From the cell containing the given text, extract its center point as (X, Y) coordinate. 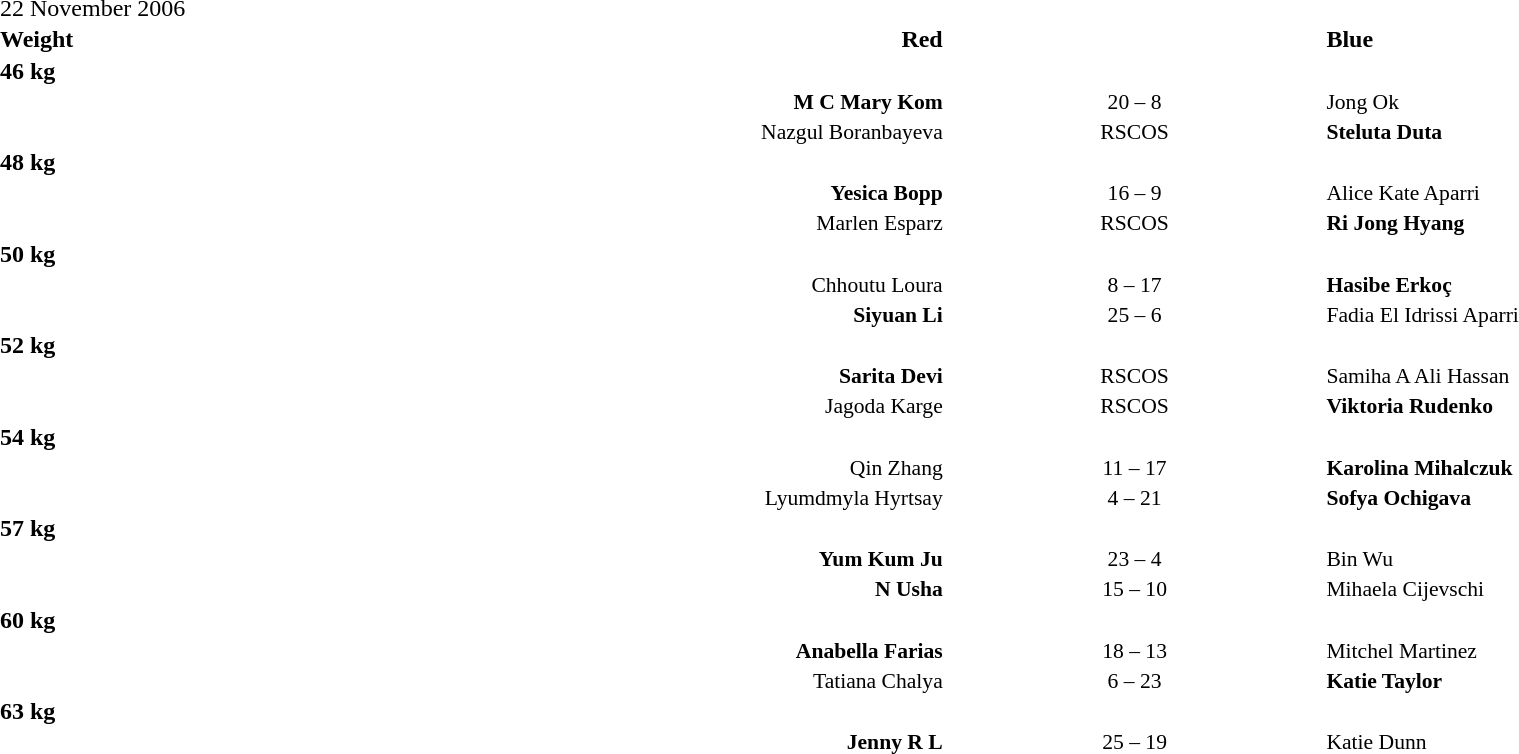
23 – 4 (1135, 559)
Red (662, 39)
Qin Zhang (662, 468)
20 – 8 (1135, 102)
Lyumdmyla Hyrtsay (662, 498)
Anabella Farias (662, 650)
Yum Kum Ju (662, 559)
M C Mary Kom (662, 102)
8 – 17 (1135, 284)
Sarita Devi (662, 376)
Yesica Bopp (662, 193)
Marlen Esparz (662, 223)
25 – 6 (1135, 314)
Jagoda Karge (662, 406)
Nazgul Boranbayeva (662, 132)
6 – 23 (1135, 680)
Chhoutu Loura (662, 284)
18 – 13 (1135, 650)
Siyuan Li (662, 314)
15 – 10 (1135, 589)
4 – 21 (1135, 498)
16 – 9 (1135, 193)
N Usha (662, 589)
Tatiana Chalya (662, 680)
11 – 17 (1135, 468)
